Determine the [x, y] coordinate at the center of the cell enclosing the given text.  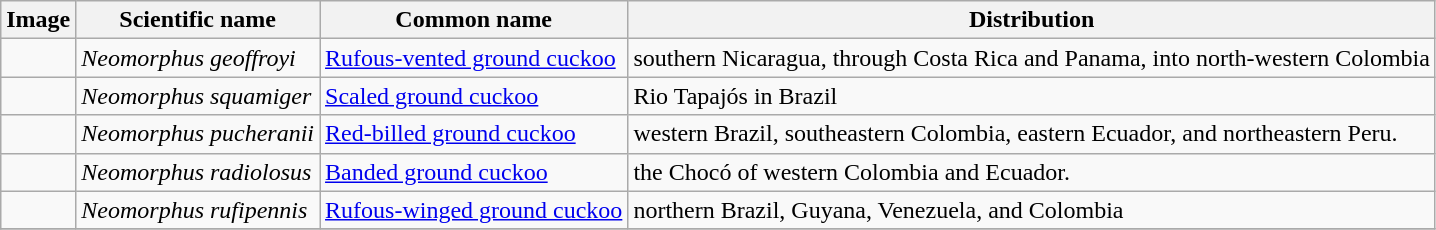
Banded ground cuckoo [474, 172]
southern Nicaragua, through Costa Rica and Panama, into north-western Colombia [1032, 58]
Neomorphus pucheranii [198, 134]
Scaled ground cuckoo [474, 96]
Neomorphus squamiger [198, 96]
western Brazil, southeastern Colombia, eastern Ecuador, and northeastern Peru. [1032, 134]
Rufous-winged ground cuckoo [474, 210]
Image [38, 20]
Neomorphus geoffroyi [198, 58]
Scientific name [198, 20]
Neomorphus radiolosus [198, 172]
Red-billed ground cuckoo [474, 134]
Neomorphus rufipennis [198, 210]
Common name [474, 20]
Distribution [1032, 20]
the Chocó of western Colombia and Ecuador. [1032, 172]
Rufous-vented ground cuckoo [474, 58]
Rio Tapajós in Brazil [1032, 96]
northern Brazil, Guyana, Venezuela, and Colombia [1032, 210]
